Detect which cell encompasses the target text, then output its [x, y] center coordinate. 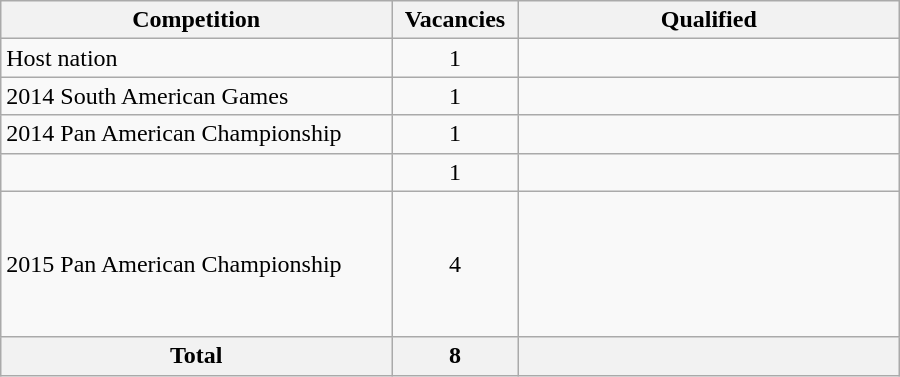
2014 South American Games [196, 96]
2015 Pan American Championship [196, 264]
Competition [196, 20]
4 [456, 264]
2014 Pan American Championship [196, 134]
Total [196, 356]
Qualified [708, 20]
Vacancies [456, 20]
8 [456, 356]
Host nation [196, 58]
